Find where the given text appears and provide that cell's center as (x, y) coordinate. 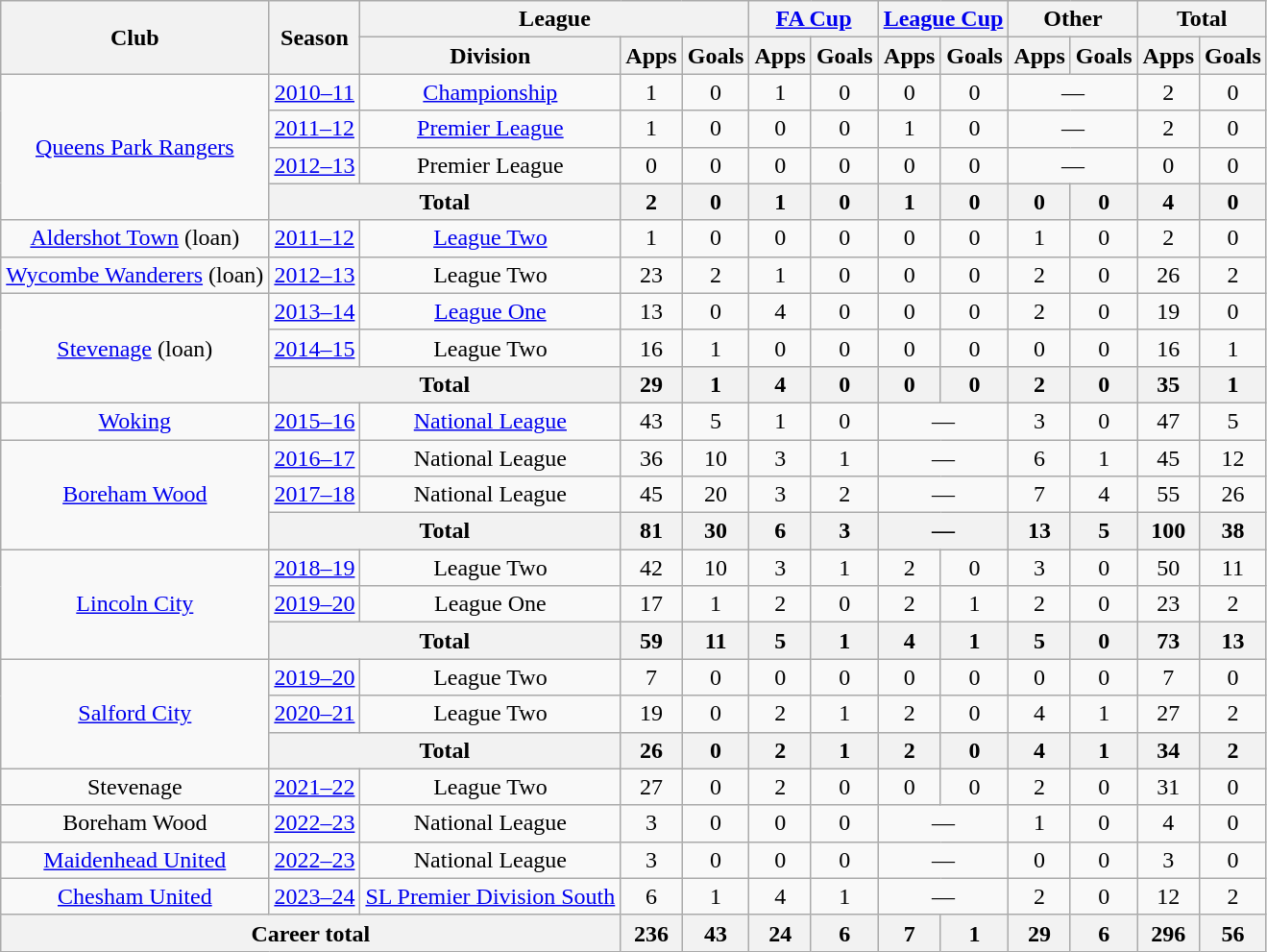
55 (1168, 495)
Division (490, 56)
38 (1233, 531)
Lincoln City (134, 604)
36 (651, 458)
56 (1233, 933)
Club (134, 37)
296 (1168, 933)
League (555, 19)
2014–15 (315, 348)
50 (1168, 568)
24 (780, 933)
Queens Park Rangers (134, 147)
Salford City (134, 714)
Aldershot Town (loan) (134, 238)
2020–21 (315, 714)
236 (651, 933)
34 (1168, 750)
81 (651, 531)
31 (1168, 787)
Championship (490, 92)
2018–19 (315, 568)
47 (1168, 421)
20 (716, 495)
17 (651, 604)
Woking (134, 421)
Wycombe Wanderers (loan) (134, 275)
Season (315, 37)
59 (651, 641)
FA Cup (814, 19)
Maidenhead United (134, 860)
Stevenage (loan) (134, 348)
2017–18 (315, 495)
100 (1168, 531)
2016–17 (315, 458)
2013–14 (315, 311)
Other (1073, 19)
Career total (311, 933)
Stevenage (134, 787)
2023–24 (315, 896)
30 (716, 531)
League Cup (943, 19)
73 (1168, 641)
SL Premier Division South (490, 896)
Chesham United (134, 896)
2021–22 (315, 787)
2015–16 (315, 421)
42 (651, 568)
35 (1168, 384)
2010–11 (315, 92)
